Output the (X, Y) coordinate of the center of the cell containing the given text.  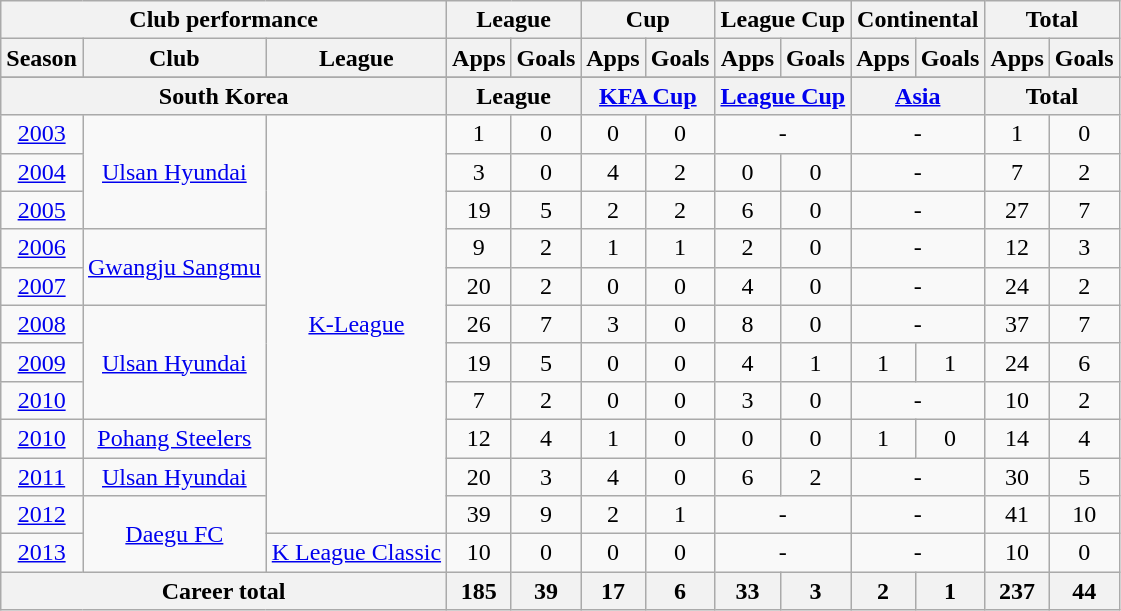
KFA Cup (648, 96)
Pohang Steelers (174, 438)
44 (1084, 591)
237 (1017, 591)
Cup (648, 20)
2012 (42, 515)
Club (174, 58)
K League Classic (356, 553)
33 (748, 591)
Season (42, 58)
2009 (42, 362)
26 (479, 324)
2013 (42, 553)
27 (1017, 210)
30 (1017, 477)
14 (1017, 438)
South Korea (224, 96)
Asia (918, 96)
2008 (42, 324)
2006 (42, 248)
K-League (356, 324)
8 (748, 324)
2003 (42, 134)
Gwangju Sangmu (174, 267)
17 (613, 591)
2005 (42, 210)
2007 (42, 286)
185 (479, 591)
41 (1017, 515)
2011 (42, 477)
2004 (42, 172)
37 (1017, 324)
Daegu FC (174, 534)
Continental (918, 20)
Club performance (224, 20)
Career total (224, 591)
